Find where the given text appears and provide that cell's center as [X, Y] coordinate. 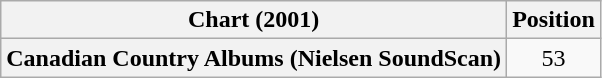
Canadian Country Albums (Nielsen SoundScan) [254, 58]
Chart (2001) [254, 20]
53 [554, 58]
Position [554, 20]
